Detect which cell encompasses the target text, then output its [x, y] center coordinate. 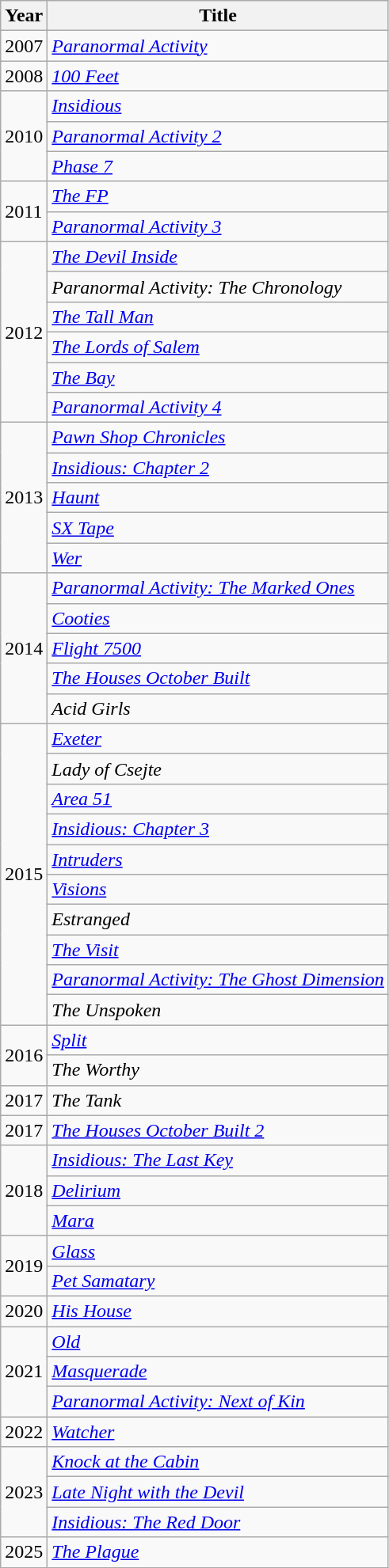
2018 [24, 1190]
Split [219, 1040]
2016 [24, 1055]
Paranormal Activity 2 [219, 136]
His House [219, 1311]
Paranormal Activity: Next of Kin [219, 1402]
100 Feet [219, 76]
2013 [24, 498]
Haunt [219, 498]
Intruders [219, 859]
2008 [24, 76]
Paranormal Activity 3 [219, 226]
2021 [24, 1372]
2019 [24, 1266]
Wer [219, 558]
Insidious: The Red Door [219, 1522]
Delirium [219, 1190]
The Houses October Built 2 [219, 1130]
Lady of Csejte [219, 769]
The Visit [219, 950]
2012 [24, 332]
Paranormal Activity: The Ghost Dimension [219, 980]
Exeter [219, 738]
Watcher [219, 1432]
Insidious: Chapter 2 [219, 468]
Masquerade [219, 1372]
2015 [24, 874]
Flight 7500 [219, 648]
2014 [24, 648]
2020 [24, 1311]
Visions [219, 890]
Paranormal Activity 4 [219, 408]
Glass [219, 1251]
The Lords of Salem [219, 347]
2011 [24, 211]
Paranormal Activity: The Chronology [219, 287]
The Devil Inside [219, 256]
2010 [24, 136]
Old [219, 1342]
Insidious: Chapter 3 [219, 829]
Estranged [219, 920]
Pet Samatary [219, 1281]
Late Night with the Devil [219, 1492]
The Tank [219, 1100]
The Worthy [219, 1070]
2023 [24, 1492]
The Houses October Built [219, 678]
Paranormal Activity [219, 46]
Area 51 [219, 799]
2022 [24, 1432]
The FP [219, 196]
The Tall Man [219, 317]
Year [24, 16]
Paranormal Activity: The Marked Ones [219, 588]
The Unspoken [219, 1010]
Title [219, 16]
Pawn Shop Chronicles [219, 438]
Insidious: The Last Key [219, 1160]
2007 [24, 46]
The Bay [219, 378]
Insidious [219, 106]
Cooties [219, 618]
Acid Girls [219, 708]
Knock at the Cabin [219, 1462]
2025 [24, 1552]
Phase 7 [219, 166]
SX Tape [219, 528]
The Plague [219, 1552]
Mara [219, 1221]
